Scan for the cell matching the given text and deliver its [X, Y] coordinate at center. 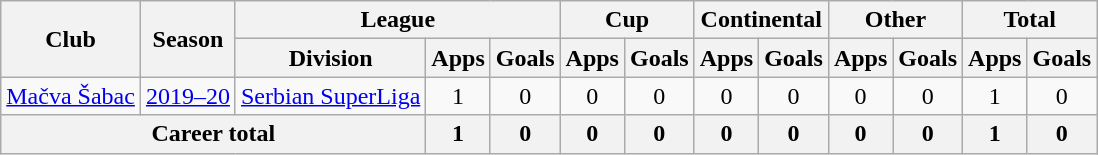
2019–20 [188, 96]
Continental [761, 20]
Mačva Šabac [71, 96]
League [398, 20]
Total [1030, 20]
Club [71, 39]
Serbian SuperLiga [330, 96]
Other [895, 20]
Cup [627, 20]
Career total [214, 134]
Division [330, 58]
Season [188, 39]
